For the text-containing cell, return its midpoint in [X, Y] coordinate format. 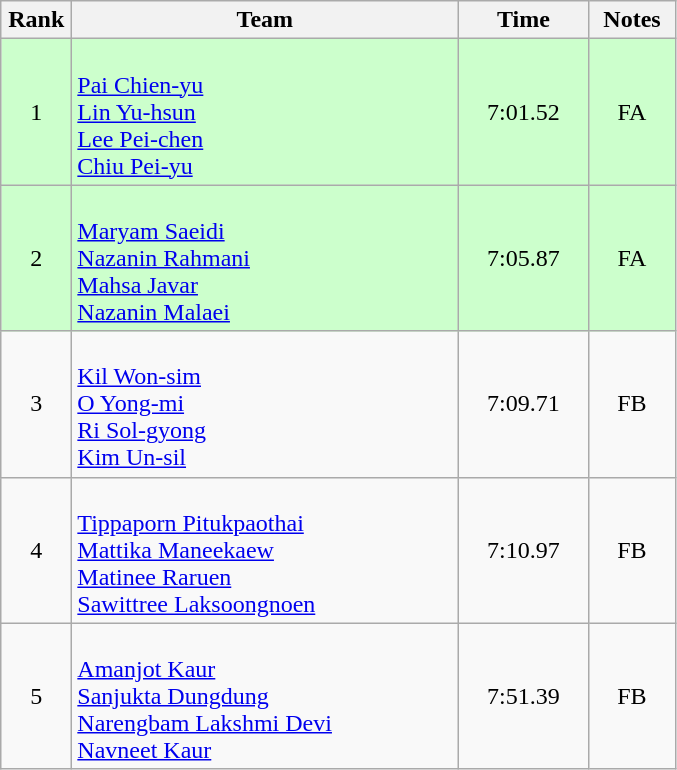
7:09.71 [524, 404]
7:01.52 [524, 112]
Time [524, 20]
1 [36, 112]
Rank [36, 20]
3 [36, 404]
4 [36, 550]
Notes [632, 20]
7:51.39 [524, 696]
7:05.87 [524, 258]
Pai Chien-yuLin Yu-hsunLee Pei-chenChiu Pei-yu [265, 112]
Team [265, 20]
Tippaporn PitukpaothaiMattika ManeekaewMatinee RaruenSawittree Laksoongnoen [265, 550]
Kil Won-simO Yong-miRi Sol-gyongKim Un-sil [265, 404]
Amanjot KaurSanjukta DungdungNarengbam Lakshmi DeviNavneet Kaur [265, 696]
2 [36, 258]
5 [36, 696]
Maryam SaeidiNazanin RahmaniMahsa JavarNazanin Malaei [265, 258]
7:10.97 [524, 550]
